Extract the (X, Y) coordinate from the center of the cell holding the provided text.  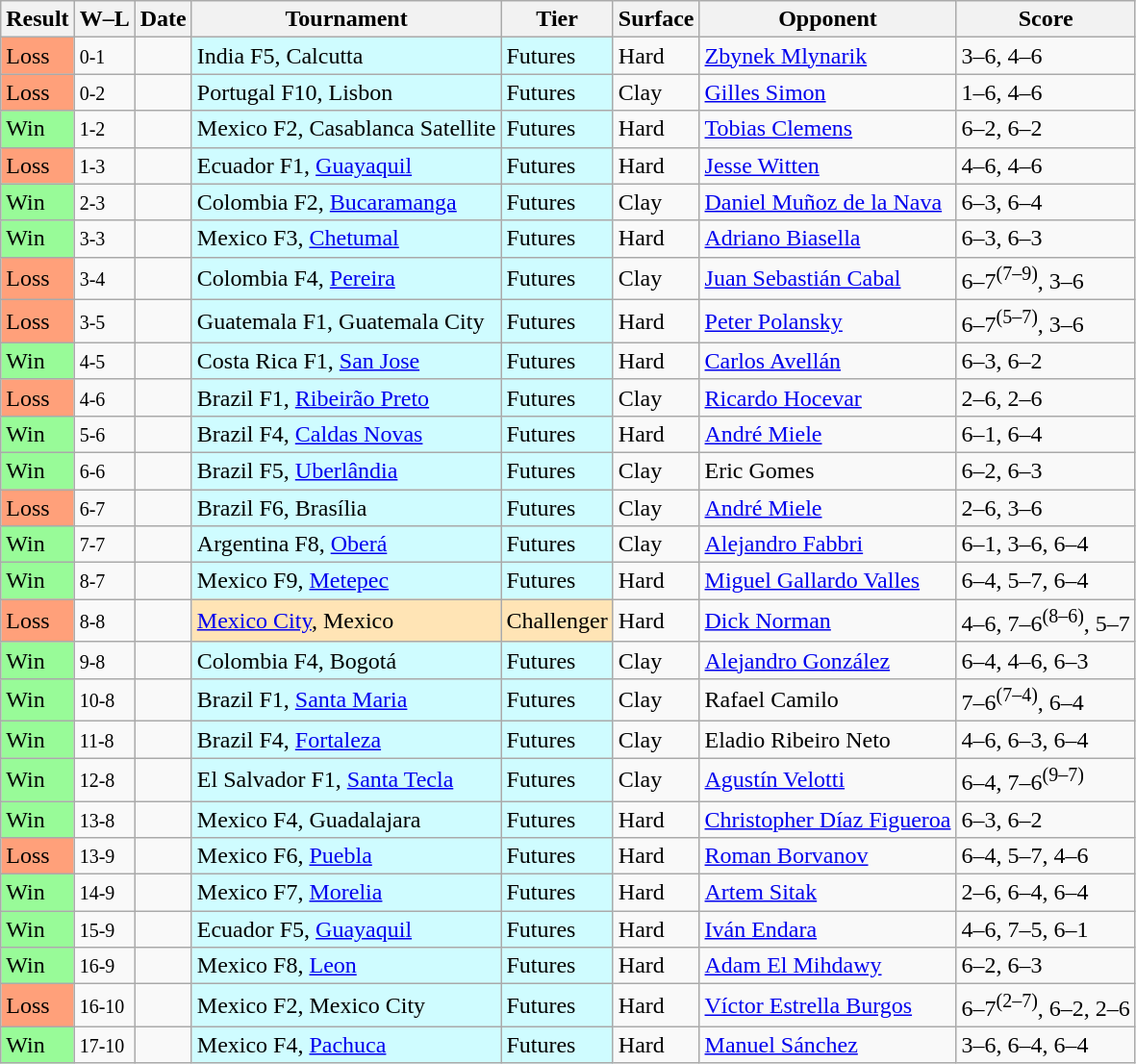
Mexico F2, Mexico City (346, 1006)
Opponent (827, 19)
Portugal F10, Lisbon (346, 92)
7–6(7–4), 6–4 (1046, 700)
8-8 (104, 621)
2–6, 2–6 (1046, 397)
6–7(2–7), 6–2, 2–6 (1046, 1006)
3-4 (104, 279)
4–6, 7–5, 6–1 (1046, 929)
Guatemala F1, Guatemala City (346, 321)
Colombia F4, Bogotá (346, 660)
6-6 (104, 470)
Brazil F5, Uberlândia (346, 470)
Agustín Velotti (827, 779)
6–4, 4–6, 6–3 (1046, 660)
Eric Gomes (827, 470)
Dick Norman (827, 621)
Brazil F6, Brasília (346, 508)
Brazil F1, Santa Maria (346, 700)
Date (164, 19)
3–6, 4–6 (1046, 56)
Rafael Camilo (827, 700)
1–6, 4–6 (1046, 92)
Colombia F2, Bucaramanga (346, 202)
Result (38, 19)
Manuel Sánchez (827, 1045)
Daniel Muñoz de la Nava (827, 202)
Challenger (557, 621)
Surface (656, 19)
Colombia F4, Pereira (346, 279)
Mexico F8, Leon (346, 966)
Score (1046, 19)
Mexico F9, Metepec (346, 581)
Iván Endara (827, 929)
7-7 (104, 545)
16-10 (104, 1006)
India F5, Calcutta (346, 56)
6–2, 6–2 (1046, 129)
4–6, 7–6(8–6), 5–7 (1046, 621)
2–6, 6–4, 6–4 (1046, 893)
Víctor Estrella Burgos (827, 1006)
6–3, 6–4 (1046, 202)
6–3, 6–3 (1046, 239)
6-7 (104, 508)
Christopher Díaz Figueroa (827, 820)
8-7 (104, 581)
Mexico F4, Pachuca (346, 1045)
Tier (557, 19)
15-9 (104, 929)
Adriano Biasella (827, 239)
Mexico F2, Casablanca Satellite (346, 129)
Argentina F8, Oberá (346, 545)
W–L (104, 19)
Costa Rica F1, San Jose (346, 361)
Mexico F7, Morelia (346, 893)
6–4, 5–7, 4–6 (1046, 856)
0-2 (104, 92)
Carlos Avellán (827, 361)
16-9 (104, 966)
5-6 (104, 434)
6–1, 3–6, 6–4 (1046, 545)
10-8 (104, 700)
6–7(7–9), 3–6 (1046, 279)
1-3 (104, 165)
Jesse Witten (827, 165)
12-8 (104, 779)
Mexico F6, Puebla (346, 856)
Brazil F4, Caldas Novas (346, 434)
3-3 (104, 239)
0-1 (104, 56)
6–4, 7–6(9–7) (1046, 779)
Gilles Simon (827, 92)
Mexico F4, Guadalajara (346, 820)
Roman Borvanov (827, 856)
6–4, 5–7, 6–4 (1046, 581)
Juan Sebastián Cabal (827, 279)
2–6, 3–6 (1046, 508)
Brazil F4, Fortaleza (346, 740)
14-9 (104, 893)
4–6, 4–6 (1046, 165)
Mexico F3, Chetumal (346, 239)
4-6 (104, 397)
11-8 (104, 740)
13-9 (104, 856)
Tournament (346, 19)
Brazil F1, Ribeirão Preto (346, 397)
9-8 (104, 660)
4–6, 6–3, 6–4 (1046, 740)
Eladio Ribeiro Neto (827, 740)
2-3 (104, 202)
1-2 (104, 129)
13-8 (104, 820)
Peter Polansky (827, 321)
6–1, 6–4 (1046, 434)
Alejandro González (827, 660)
Mexico City, Mexico (346, 621)
17-10 (104, 1045)
Ricardo Hocevar (827, 397)
Miguel Gallardo Valles (827, 581)
El Salvador F1, Santa Tecla (346, 779)
3–6, 6–4, 6–4 (1046, 1045)
Ecuador F5, Guayaquil (346, 929)
Alejandro Fabbri (827, 545)
Ecuador F1, Guayaquil (346, 165)
6–7(5–7), 3–6 (1046, 321)
Zbynek Mlynarik (827, 56)
Artem Sitak (827, 893)
Tobias Clemens (827, 129)
4-5 (104, 361)
Adam El Mihdawy (827, 966)
3-5 (104, 321)
